Pinpoint the cell where the given text exists, returning its [X, Y] midpoint coordinate. 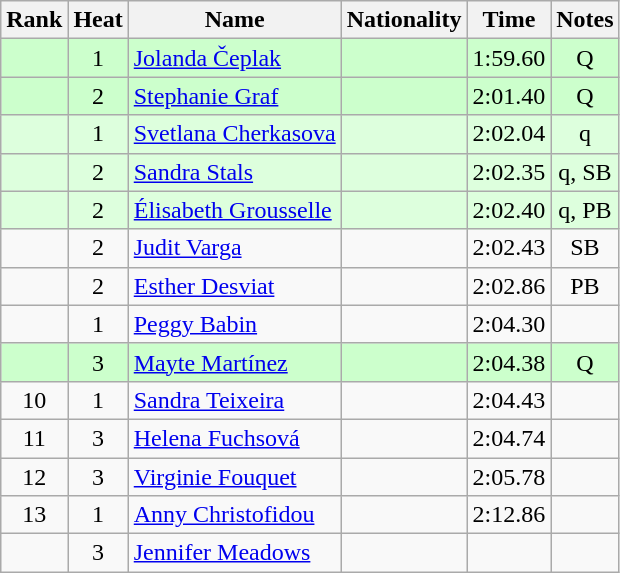
Peggy Babin [234, 324]
2:02.43 [509, 248]
2:02.40 [509, 210]
2:04.30 [509, 324]
Sandra Teixeira [234, 400]
SB [585, 248]
2:04.43 [509, 400]
2:04.38 [509, 362]
Time [509, 20]
Virginie Fouquet [234, 477]
2:02.35 [509, 172]
Rank [34, 20]
Helena Fuchsová [234, 438]
2:01.40 [509, 96]
Notes [585, 20]
Esther Desviat [234, 286]
2:12.86 [509, 515]
2:04.74 [509, 438]
Heat [98, 20]
Jennifer Meadows [234, 553]
PB [585, 286]
Élisabeth Grousselle [234, 210]
q, PB [585, 210]
Name [234, 20]
11 [34, 438]
Judit Varga [234, 248]
Jolanda Čeplak [234, 58]
Sandra Stals [234, 172]
13 [34, 515]
q [585, 134]
Anny Christofidou [234, 515]
Svetlana Cherkasova [234, 134]
Nationality [404, 20]
Mayte Martínez [234, 362]
1:59.60 [509, 58]
2:02.04 [509, 134]
10 [34, 400]
q, SB [585, 172]
2:02.86 [509, 286]
Stephanie Graf [234, 96]
12 [34, 477]
2:05.78 [509, 477]
